Detect which cell encompasses the target text, then output its (x, y) center coordinate. 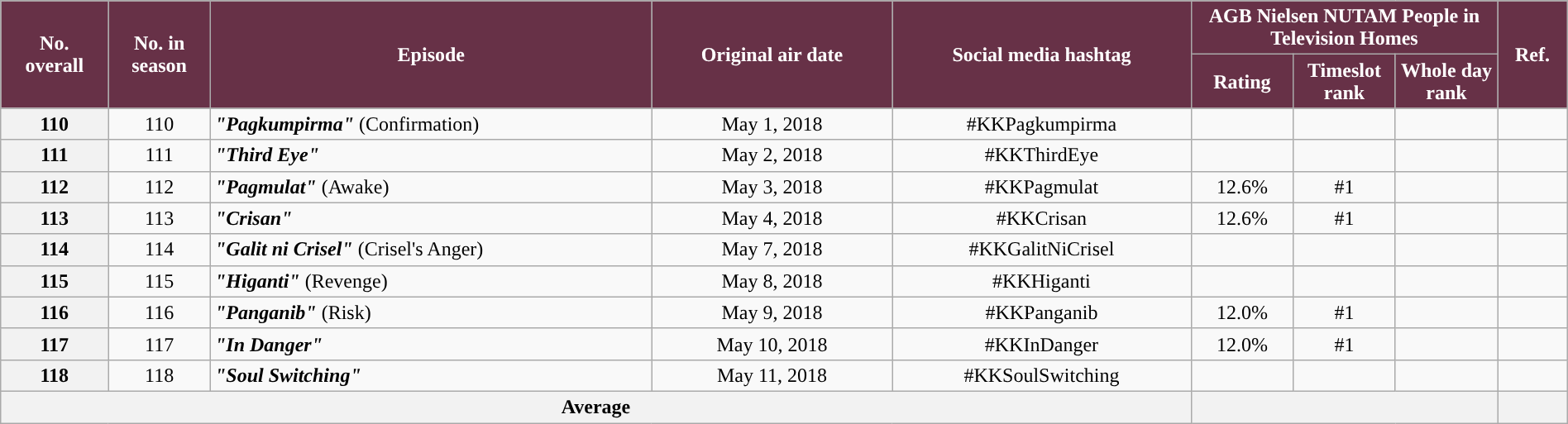
#KKPagmulat (1042, 187)
"Panganib" (Risk) (431, 312)
#KKHiganti (1042, 281)
"Third Eye" (431, 155)
"Galit ni Crisel" (Crisel's Anger) (431, 250)
May 4, 2018 (772, 218)
#KKThirdEye (1042, 155)
May 10, 2018 (772, 344)
"Higanti" (Revenge) (431, 281)
No. inseason (160, 55)
AGB Nielsen NUTAM People in Television Homes (1345, 28)
May 8, 2018 (772, 281)
May 11, 2018 (772, 375)
#KKSoulSwitching (1042, 375)
"Soul Switching" (431, 375)
"In Danger" (431, 344)
"Crisan" (431, 218)
"Pagkumpirma" (Confirmation) (431, 124)
May 7, 2018 (772, 250)
#KKPanganib (1042, 312)
Episode (431, 55)
Timeslotrank (1345, 81)
Original air date (772, 55)
Average (595, 407)
May 1, 2018 (772, 124)
Ref. (1532, 55)
#KKCrisan (1042, 218)
No.overall (55, 55)
May 3, 2018 (772, 187)
#KKGalitNiCrisel (1042, 250)
Rating (1242, 81)
May 9, 2018 (772, 312)
#KKInDanger (1042, 344)
May 2, 2018 (772, 155)
Social media hashtag (1042, 55)
Whole dayrank (1446, 81)
"Pagmulat" (Awake) (431, 187)
#KKPagkumpirma (1042, 124)
